Return [X, Y] of the center of cell containing provided text 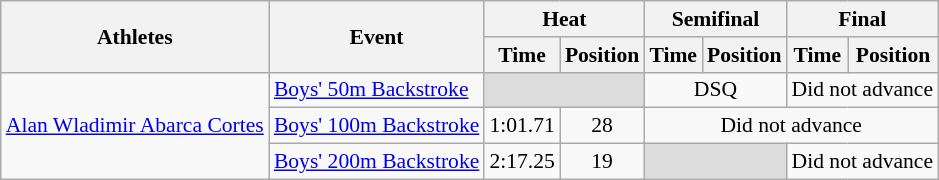
Semifinal [715, 19]
28 [602, 126]
Boys' 50m Backstroke [376, 90]
19 [602, 162]
2:17.25 [522, 162]
DSQ [715, 90]
1:01.71 [522, 126]
Final [863, 19]
Heat [564, 19]
Athletes [135, 36]
Event [376, 36]
Boys' 100m Backstroke [376, 126]
Boys' 200m Backstroke [376, 162]
Alan Wladimir Abarca Cortes [135, 126]
